Locate the cell with the specified text and output its [X, Y] center coordinate. 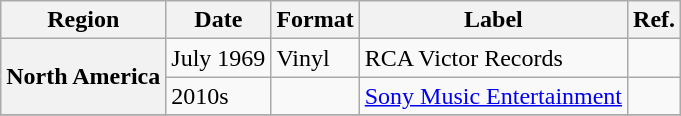
Format [315, 20]
2010s [218, 96]
Label [493, 20]
Ref. [654, 20]
Date [218, 20]
Sony Music Entertainment [493, 96]
RCA Victor Records [493, 58]
North America [84, 77]
Region [84, 20]
July 1969 [218, 58]
Vinyl [315, 58]
